Output the (X, Y) coordinate of the center of the cell containing the given text.  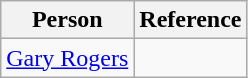
Gary Rogers (68, 58)
Person (68, 20)
Reference (190, 20)
